Scan for the cell matching the given text and deliver its [x, y] coordinate at center. 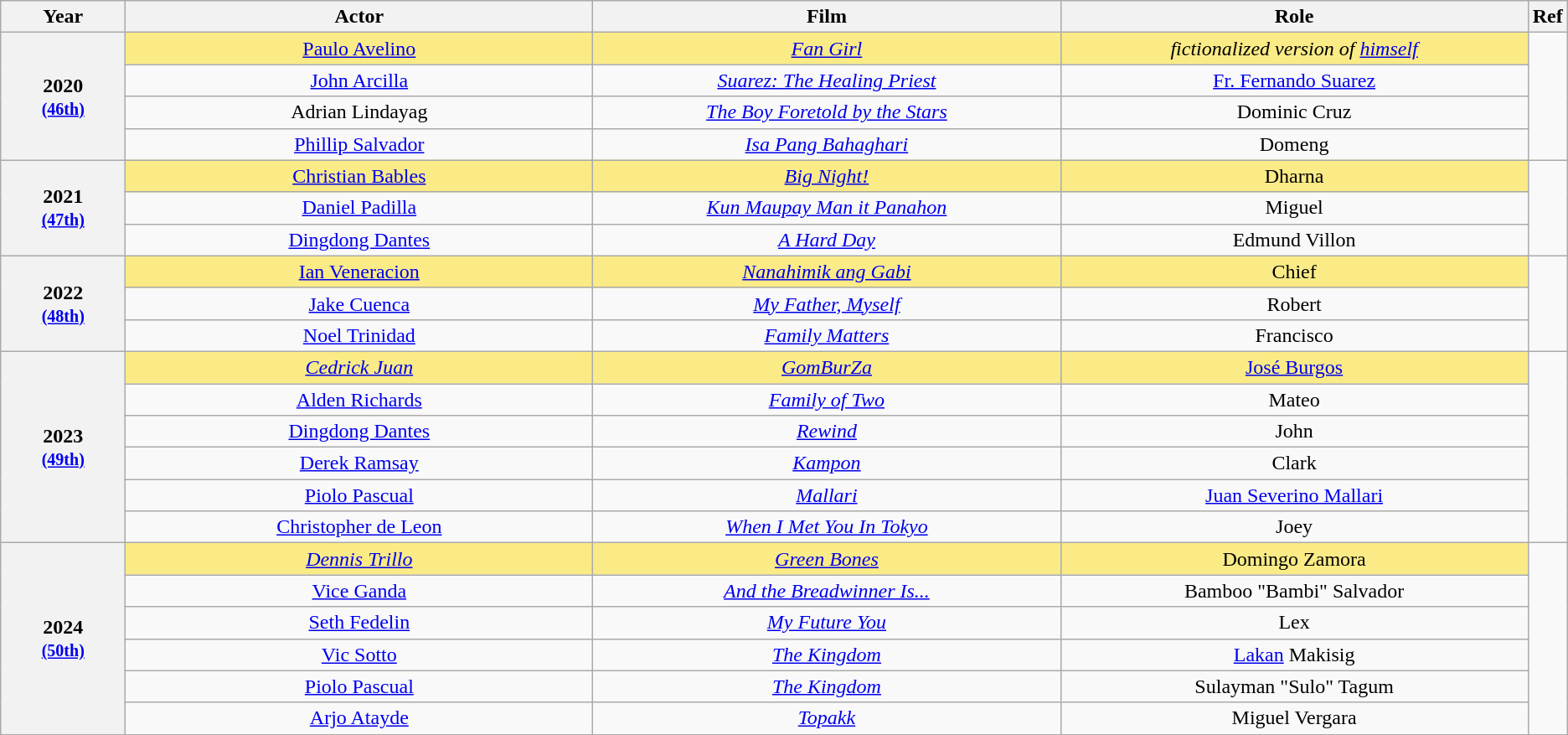
John [1294, 432]
Daniel Padilla [359, 208]
Domeng [1294, 144]
fictionalized version of himself [1294, 49]
Mateo [1294, 400]
Lex [1294, 623]
Suarez: The Healing Priest [827, 80]
Jake Cuenca [359, 303]
Topakk [827, 718]
John Arcilla [359, 80]
Sulayman "Sulo" Tagum [1294, 686]
Mallari [827, 495]
Isa Pang Bahaghari [827, 144]
Miguel [1294, 208]
Alden Richards [359, 400]
José Burgos [1294, 367]
Rewind [827, 432]
Derek Ramsay [359, 463]
2020 (46th) [64, 96]
Dominic Cruz [1294, 112]
Miguel Vergara [1294, 718]
Big Night! [827, 176]
Christian Bables [359, 176]
Dennis Trillo [359, 559]
Year [64, 17]
Fr. Fernando Suarez [1294, 80]
Juan Severino Mallari [1294, 495]
A Hard Day [827, 240]
Cedrick Juan [359, 367]
Family of Two [827, 400]
Vic Sotto [359, 655]
Kampon [827, 463]
Ian Veneracion [359, 272]
Clark [1294, 463]
Noel Trinidad [359, 335]
Phillip Salvador [359, 144]
Chief [1294, 272]
Joey [1294, 527]
And the Breadwinner Is... [827, 591]
Bamboo "Bambi" Salvador [1294, 591]
Adrian Lindayag [359, 112]
2024 (50th) [64, 639]
Kun Maupay Man it Panahon [827, 208]
Francisco [1294, 335]
Arjo Atayde [359, 718]
Robert [1294, 303]
The Boy Foretold by the Stars [827, 112]
Green Bones [827, 559]
My Future You [827, 623]
Actor [359, 17]
Domingo Zamora [1294, 559]
GomBurZa [827, 367]
Family Matters [827, 335]
Christopher de Leon [359, 527]
Role [1294, 17]
Fan Girl [827, 49]
Nanahimik ang Gabi [827, 272]
Dharna [1294, 176]
2023 (49th) [64, 447]
Paulo Avelino [359, 49]
Film [827, 17]
Edmund Villon [1294, 240]
2021 (47th) [64, 208]
Lakan Makisig [1294, 655]
When I Met You In Tokyo [827, 527]
Seth Fedelin [359, 623]
2022 (48th) [64, 303]
My Father, Myself [827, 303]
Vice Ganda [359, 591]
Ref [1548, 17]
